Search for the cell housing the specified text and yield its [X, Y] center coordinate. 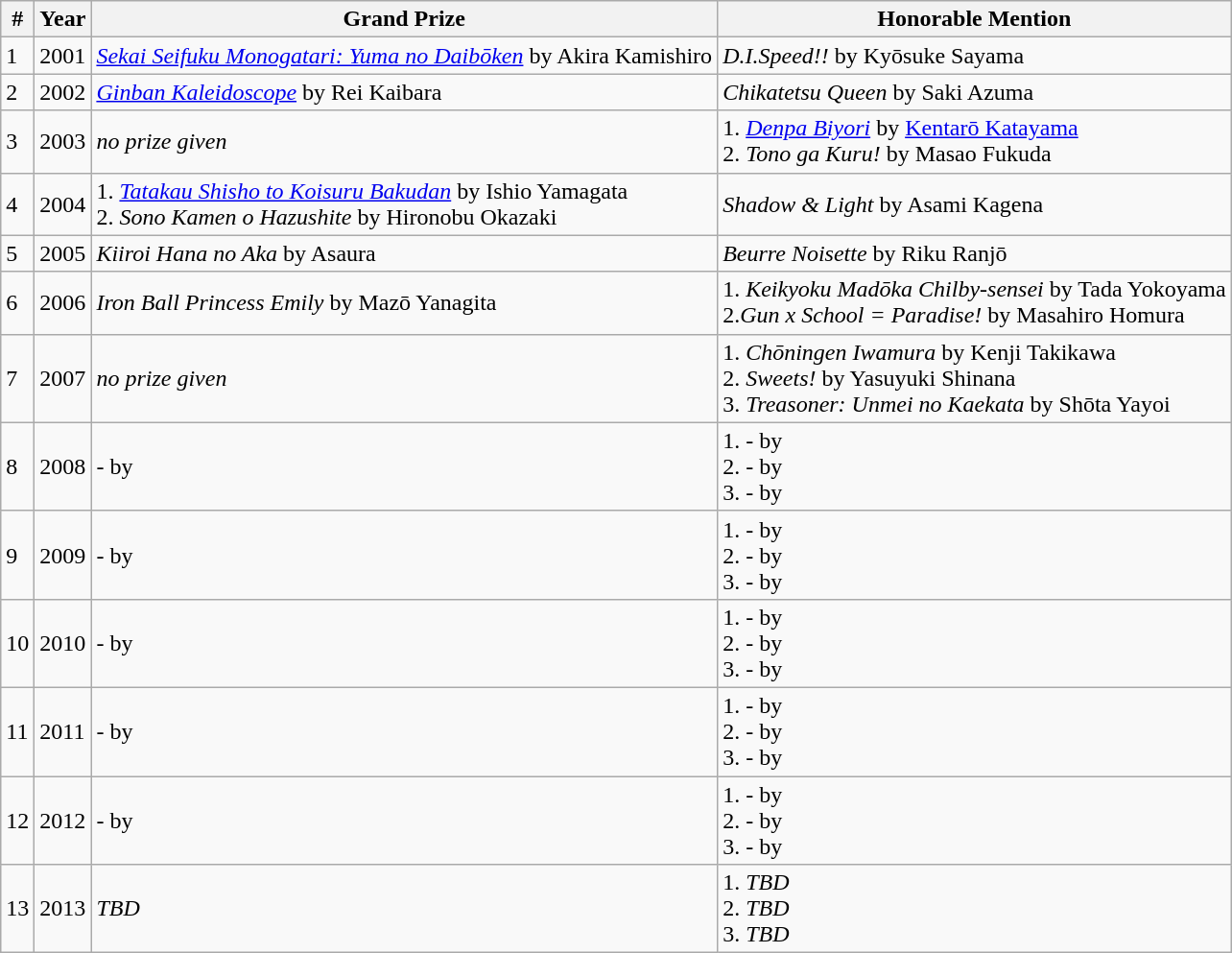
2 [17, 92]
Sekai Seifuku Monogatari: Yuma no Daibōken by Akira Kamishiro [405, 56]
2006 [63, 303]
2005 [63, 253]
# [17, 19]
Chikatetsu Queen by Saki Azuma [975, 92]
1. Keikyoku Madōka Chilby-sensei by Tada Yokoyama 2.Gun x School = Paradise! by Masahiro Homura [975, 303]
1. TBD 2. TBD3. TBD [975, 909]
Grand Prize [405, 19]
9 [17, 555]
1. Chōningen Iwamura by Kenji Takikawa 2. Sweets! by Yasuyuki Shinana3. Treasoner: Unmei no Kaekata by Shōta Yayoi [975, 378]
Iron Ball Princess Emily by Mazō Yanagita [405, 303]
Ginban Kaleidoscope by Rei Kaibara [405, 92]
4 [17, 203]
7 [17, 378]
10 [17, 643]
D.I.Speed!! by Kyōsuke Sayama [975, 56]
1. Tatakau Shisho to Koisuru Bakudan by Ishio Yamagata2. Sono Kamen o Hazushite by Hironobu Okazaki [405, 203]
TBD [405, 909]
5 [17, 253]
8 [17, 466]
2002 [63, 92]
2013 [63, 909]
2008 [63, 466]
2004 [63, 203]
2001 [63, 56]
2012 [63, 820]
Shadow & Light by Asami Kagena [975, 203]
11 [17, 731]
1 [17, 56]
2003 [63, 142]
Beurre Noisette by Riku Ranjō [975, 253]
13 [17, 909]
Kiiroi Hana no Aka by Asaura [405, 253]
Honorable Mention [975, 19]
12 [17, 820]
Year [63, 19]
2010 [63, 643]
2007 [63, 378]
2009 [63, 555]
3 [17, 142]
2011 [63, 731]
6 [17, 303]
1. Denpa Biyori by Kentarō Katayama2. Tono ga Kuru! by Masao Fukuda [975, 142]
